Determine the (x, y) coordinate at the center of the cell enclosing the given text.  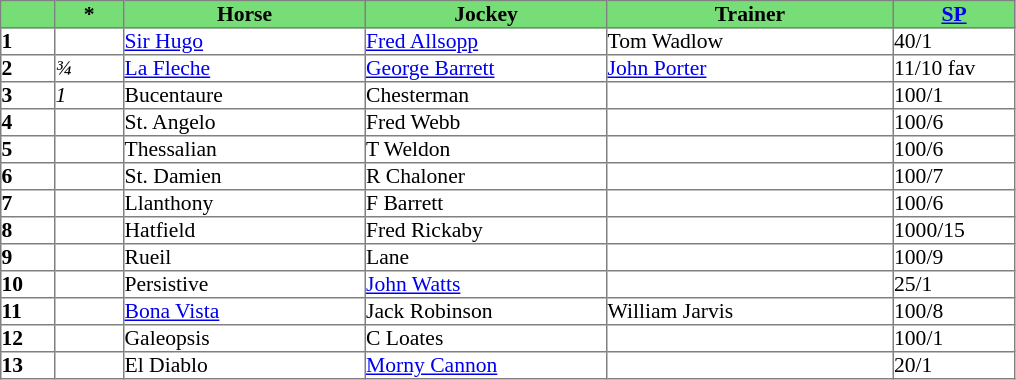
Llanthony (245, 204)
Thessalian (245, 150)
100/9 (954, 258)
George Barrett (486, 68)
11/10 fav (954, 68)
Fred Rickaby (486, 230)
Horse (245, 14)
13 (28, 366)
John Porter (750, 68)
Morny Cannon (486, 366)
SP (954, 14)
Galeopsis (245, 338)
4 (28, 122)
William Jarvis (750, 312)
F Barrett (486, 204)
10 (28, 284)
John Watts (486, 284)
7 (28, 204)
C Loates (486, 338)
T Weldon (486, 150)
40/1 (954, 42)
8 (28, 230)
¾ (90, 68)
R Chaloner (486, 176)
Hatfield (245, 230)
Fred Webb (486, 122)
Persistive (245, 284)
1000/15 (954, 230)
100/7 (954, 176)
* (90, 14)
12 (28, 338)
St. Damien (245, 176)
3 (28, 96)
100/8 (954, 312)
Chesterman (486, 96)
Lane (486, 258)
20/1 (954, 366)
Bona Vista (245, 312)
Rueil (245, 258)
Trainer (750, 14)
Tom Wadlow (750, 42)
La Fleche (245, 68)
5 (28, 150)
St. Angelo (245, 122)
Jockey (486, 14)
2 (28, 68)
Fred Allsopp (486, 42)
Jack Robinson (486, 312)
Sir Hugo (245, 42)
El Diablo (245, 366)
Bucentaure (245, 96)
9 (28, 258)
6 (28, 176)
11 (28, 312)
25/1 (954, 284)
